Pinpoint the cell where the given text exists, returning its (X, Y) midpoint coordinate. 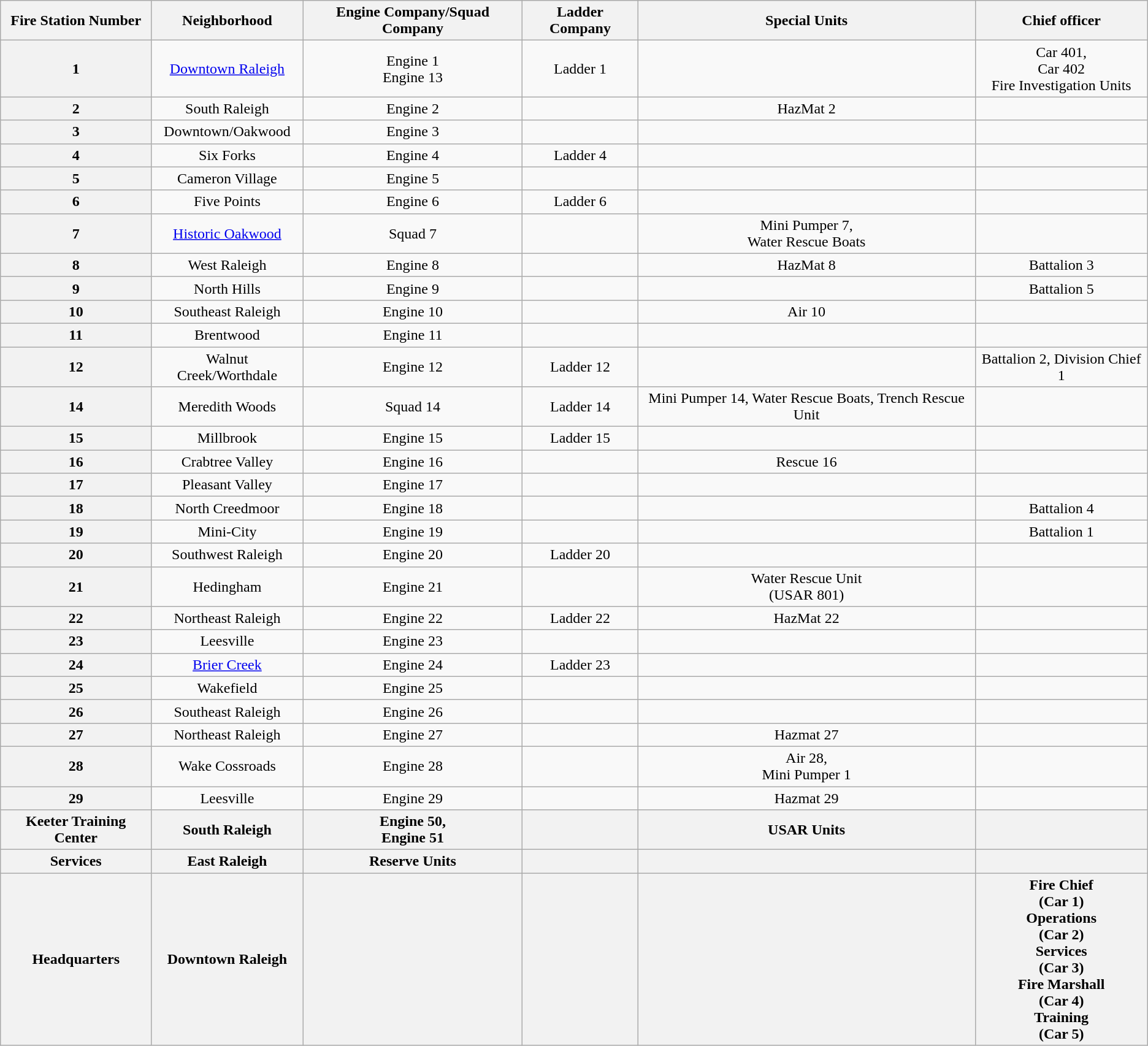
2 (76, 109)
Hedingham (227, 586)
Southwest Raleigh (227, 555)
Engine 6 (413, 202)
Engine 29 (413, 798)
Water Rescue Unit(USAR 801) (806, 586)
Fire Chief(Car 1)Operations(Car 2)Services(Car 3)Fire Marshall(Car 4)Training(Car 5) (1061, 959)
Hazmat 29 (806, 798)
HazMat 8 (806, 265)
15 (76, 438)
Wakefield (227, 688)
12 (76, 367)
Engine 17 (413, 485)
Engine Company/Squad Company (413, 21)
East Raleigh (227, 861)
10 (76, 311)
1 (76, 69)
Cameron Village (227, 178)
17 (76, 485)
21 (76, 586)
29 (76, 798)
Pleasant Valley (227, 485)
Engine 24 (413, 665)
28 (76, 766)
Reserve Units (413, 861)
Brier Creek (227, 665)
Battalion 1 (1061, 532)
9 (76, 288)
Car 401,Car 402Fire Investigation Units (1061, 69)
HazMat 2 (806, 109)
Headquarters (76, 959)
Downtown/Oakwood (227, 132)
Chief officer (1061, 21)
18 (76, 508)
Engine 11 (413, 335)
Battalion 3 (1061, 265)
Engine 15 (413, 438)
5 (76, 178)
Air 28,Mini Pumper 1 (806, 766)
Special Units (806, 21)
Ladder Company (580, 21)
23 (76, 641)
Mini-City (227, 532)
Engine 28 (413, 766)
Engine 25 (413, 688)
16 (76, 462)
11 (76, 335)
Ladder 12 (580, 367)
Engine 23 (413, 641)
Engine 12 (413, 367)
19 (76, 532)
Battalion 5 (1061, 288)
Air 10 (806, 311)
Six Forks (227, 155)
27 (76, 735)
Mini Pumper 7,Water Rescue Boats (806, 233)
Keeter Training Center (76, 830)
Five Points (227, 202)
Ladder 14 (580, 407)
Engine 19 (413, 532)
Ladder 20 (580, 555)
6 (76, 202)
Ladder 1 (580, 69)
Engine 2 (413, 109)
Historic Oakwood (227, 233)
Ladder 22 (580, 618)
Ladder 6 (580, 202)
Squad 7 (413, 233)
14 (76, 407)
Services (76, 861)
Engine 16 (413, 462)
Engine 9 (413, 288)
Ladder 4 (580, 155)
20 (76, 555)
Engine 5 (413, 178)
Engine 20 (413, 555)
Engine 50,Engine 51 (413, 830)
Engine 1 Engine 13 (413, 69)
25 (76, 688)
Walnut Creek/Worthdale (227, 367)
Neighborhood (227, 21)
Engine 10 (413, 311)
Engine 27 (413, 735)
Battalion 4 (1061, 508)
North Hills (227, 288)
Meredith Woods (227, 407)
4 (76, 155)
USAR Units (806, 830)
Squad 14 (413, 407)
3 (76, 132)
Rescue 16 (806, 462)
North Creedmoor (227, 508)
Ladder 23 (580, 665)
Fire Station Number (76, 21)
8 (76, 265)
Engine 3 (413, 132)
Engine 21 (413, 586)
Engine 4 (413, 155)
24 (76, 665)
Engine 26 (413, 711)
Battalion 2, Division Chief 1 (1061, 367)
Wake Cossroads (227, 766)
Brentwood (227, 335)
West Raleigh (227, 265)
Ladder 15 (580, 438)
22 (76, 618)
7 (76, 233)
Engine 8 (413, 265)
Hazmat 27 (806, 735)
Mini Pumper 14, Water Rescue Boats, Trench Rescue Unit (806, 407)
Engine 18 (413, 508)
Engine 22 (413, 618)
HazMat 22 (806, 618)
Crabtree Valley (227, 462)
Millbrook (227, 438)
26 (76, 711)
